Return [X, Y] of the center of cell containing provided text 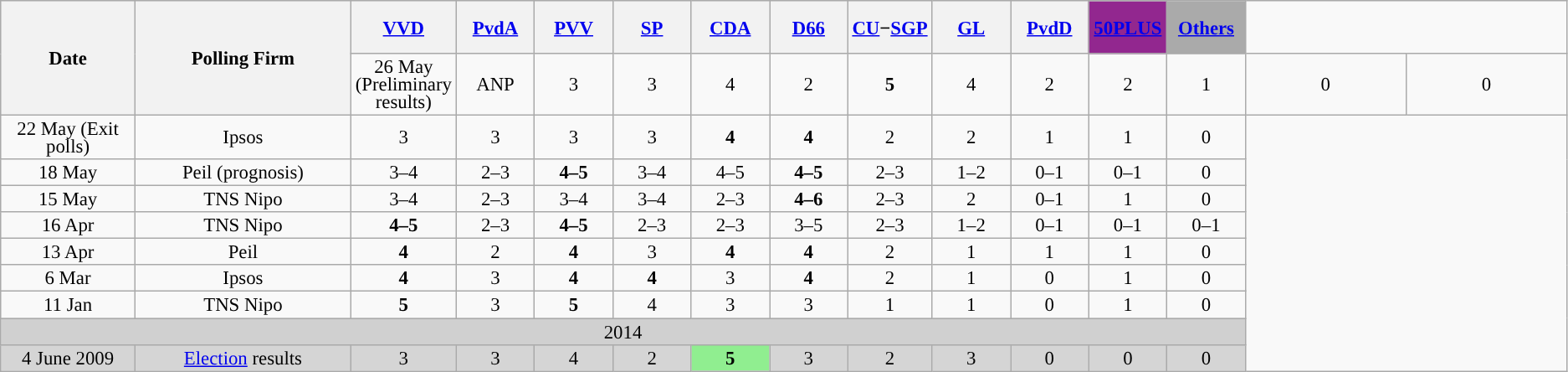
CU−SGP [890, 27]
11 Jan [69, 305]
Peil [243, 252]
Polling Firm [243, 59]
SP [652, 27]
GL [971, 27]
Others [1207, 27]
4 June 2009 [69, 358]
PvdD [1050, 27]
13 Apr [69, 252]
PvdA [495, 27]
18 May [69, 173]
2014 [623, 332]
16 Apr [69, 225]
26 May (Preliminary results) [403, 85]
PVV [574, 27]
22 May (Exit polls) [69, 137]
3–5 [809, 225]
Election results [243, 358]
CDA [730, 27]
VVD [403, 27]
ANP [495, 85]
Date [69, 59]
Peil (prognosis) [243, 173]
D66 [809, 27]
6 Mar [69, 278]
15 May [69, 199]
4–6 [809, 199]
50PLUS [1128, 27]
